Provide the (X, Y) coordinate of the cell's center where the given text is located.  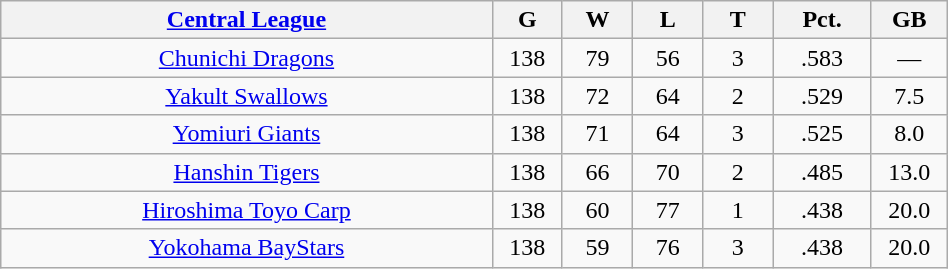
8.0 (909, 134)
1 (738, 210)
L (668, 20)
79 (597, 58)
Hanshin Tigers (246, 172)
Yomiuri Giants (246, 134)
70 (668, 172)
.529 (822, 96)
Pct. (822, 20)
56 (668, 58)
Yokohama BayStars (246, 248)
7.5 (909, 96)
71 (597, 134)
Central League (246, 20)
GB (909, 20)
W (597, 20)
.583 (822, 58)
72 (597, 96)
59 (597, 248)
Yakult Swallows (246, 96)
76 (668, 248)
— (909, 58)
G (527, 20)
.525 (822, 134)
Chunichi Dragons (246, 58)
.485 (822, 172)
77 (668, 210)
66 (597, 172)
60 (597, 210)
13.0 (909, 172)
Hiroshima Toyo Carp (246, 210)
T (738, 20)
